From the cell containing the given text, extract its center point as (X, Y) coordinate. 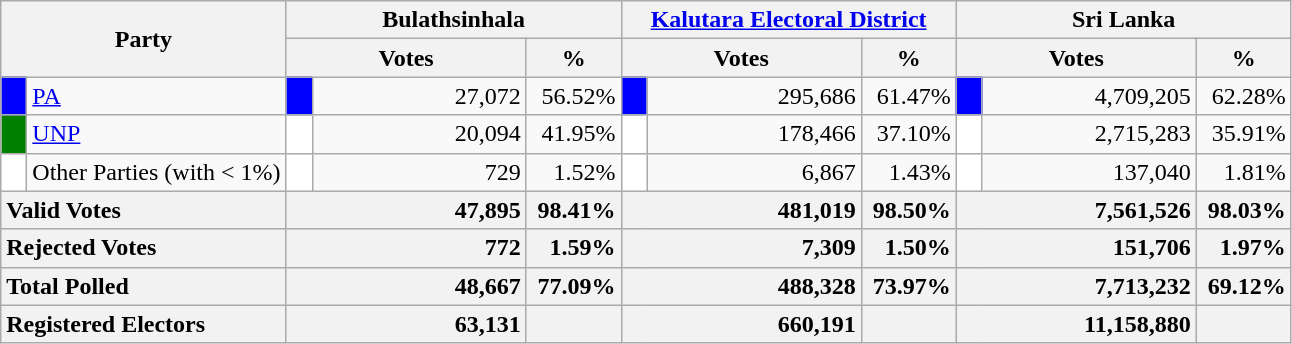
729 (419, 172)
47,895 (406, 210)
27,072 (419, 96)
488,328 (741, 286)
2,715,283 (1089, 134)
77.09% (574, 286)
1.81% (1244, 172)
20,094 (419, 134)
Sri Lanka (1124, 20)
660,191 (741, 324)
48,667 (406, 286)
11,158,880 (1076, 324)
98.03% (1244, 210)
Registered Electors (144, 324)
6,867 (754, 172)
7,713,232 (1076, 286)
98.41% (574, 210)
772 (406, 248)
1.59% (574, 248)
Total Polled (144, 286)
1.43% (908, 172)
Party (144, 39)
41.95% (574, 134)
1.52% (574, 172)
7,561,526 (1076, 210)
PA (156, 96)
151,706 (1076, 248)
98.50% (908, 210)
Bulathsinhala (454, 20)
37.10% (908, 134)
137,040 (1089, 172)
Kalutara Electoral District (788, 20)
295,686 (754, 96)
1.50% (908, 248)
63,131 (406, 324)
35.91% (1244, 134)
56.52% (574, 96)
73.97% (908, 286)
61.47% (908, 96)
1.97% (1244, 248)
481,019 (741, 210)
4,709,205 (1089, 96)
Valid Votes (144, 210)
UNP (156, 134)
62.28% (1244, 96)
Other Parties (with < 1%) (156, 172)
7,309 (741, 248)
69.12% (1244, 286)
178,466 (754, 134)
Rejected Votes (144, 248)
